From the cell containing the given text, extract its center point as (X, Y) coordinate. 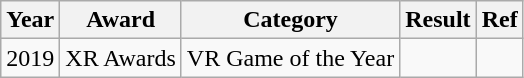
Award (121, 20)
VR Game of the Year (290, 58)
Result (438, 20)
Ref (500, 20)
XR Awards (121, 58)
Year (30, 20)
2019 (30, 58)
Category (290, 20)
